Identify which cell holds the provided text, then report its (X, Y) central coordinate. 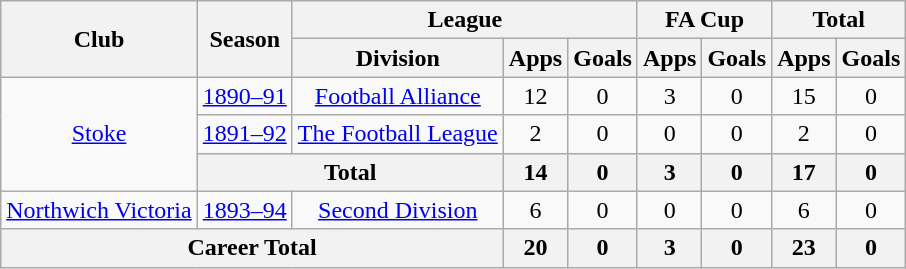
Club (99, 39)
The Football League (398, 134)
1890–91 (244, 96)
Division (398, 58)
Stoke (99, 134)
Season (244, 39)
23 (804, 248)
1891–92 (244, 134)
20 (535, 248)
14 (535, 172)
Second Division (398, 210)
Football Alliance (398, 96)
Career Total (252, 248)
FA Cup (704, 20)
1893–94 (244, 210)
15 (804, 96)
League (464, 20)
Northwich Victoria (99, 210)
17 (804, 172)
12 (535, 96)
